Scan for the cell matching the given text and deliver its (X, Y) coordinate at center. 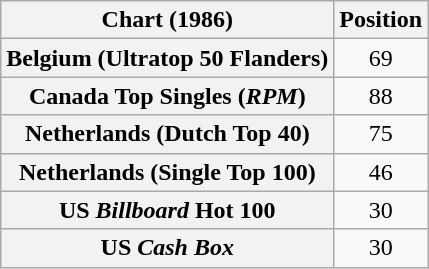
Netherlands (Dutch Top 40) (168, 134)
US Billboard Hot 100 (168, 210)
Chart (1986) (168, 20)
Belgium (Ultratop 50 Flanders) (168, 58)
69 (381, 58)
Canada Top Singles (RPM) (168, 96)
US Cash Box (168, 248)
Netherlands (Single Top 100) (168, 172)
Position (381, 20)
88 (381, 96)
75 (381, 134)
46 (381, 172)
